Determine the [x, y] coordinate at the center of the cell enclosing the given text.  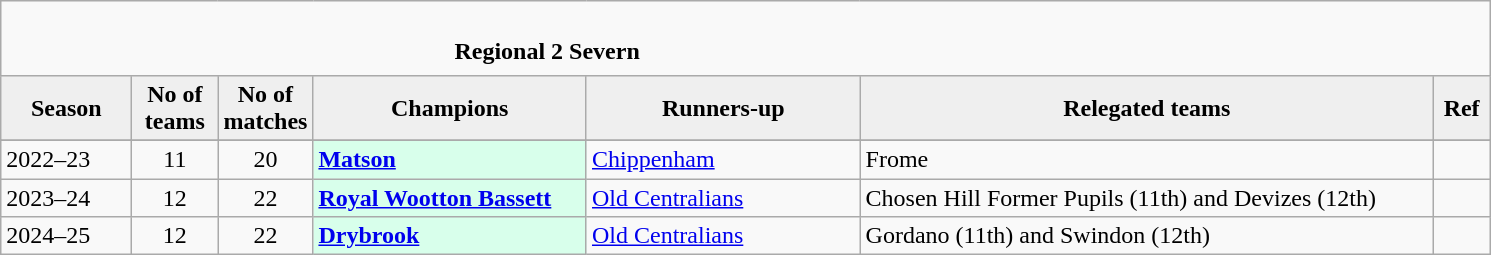
Chosen Hill Former Pupils (11th) and Devizes (12th) [1147, 197]
Gordano (11th) and Swindon (12th) [1147, 236]
Relegated teams [1147, 108]
No of teams [175, 108]
Drybrook [450, 236]
2023–24 [66, 197]
Royal Wootton Bassett [450, 197]
11 [175, 159]
20 [266, 159]
Frome [1147, 159]
Season [66, 108]
Matson [450, 159]
Chippenham [723, 159]
Ref [1462, 108]
Champions [450, 108]
No of matches [266, 108]
2024–25 [66, 236]
2022–23 [66, 159]
Runners-up [723, 108]
